Detect which cell encompasses the target text, then output its [X, Y] center coordinate. 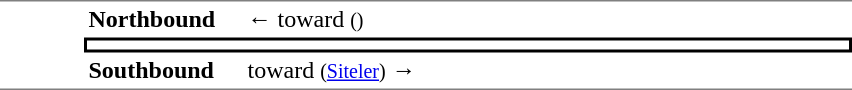
Southbound [164, 71]
Northbound [164, 19]
toward (Siteler) → [548, 71]
← toward () [548, 19]
